Scan for the cell matching the given text and deliver its [X, Y] coordinate at center. 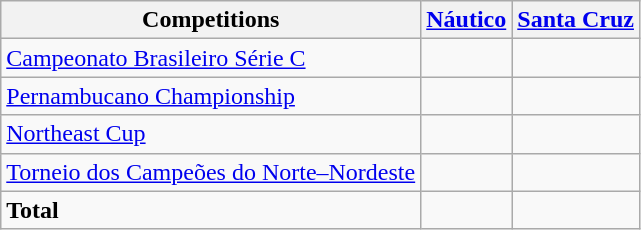
Northeast Cup [211, 134]
Santa Cruz [576, 20]
Pernambucano Championship [211, 96]
Total [211, 210]
Campeonato Brasileiro Série C [211, 58]
Competitions [211, 20]
Náutico [466, 20]
Torneio dos Campeões do Norte–Nordeste [211, 172]
